For the text-containing cell, return its midpoint in [x, y] coordinate format. 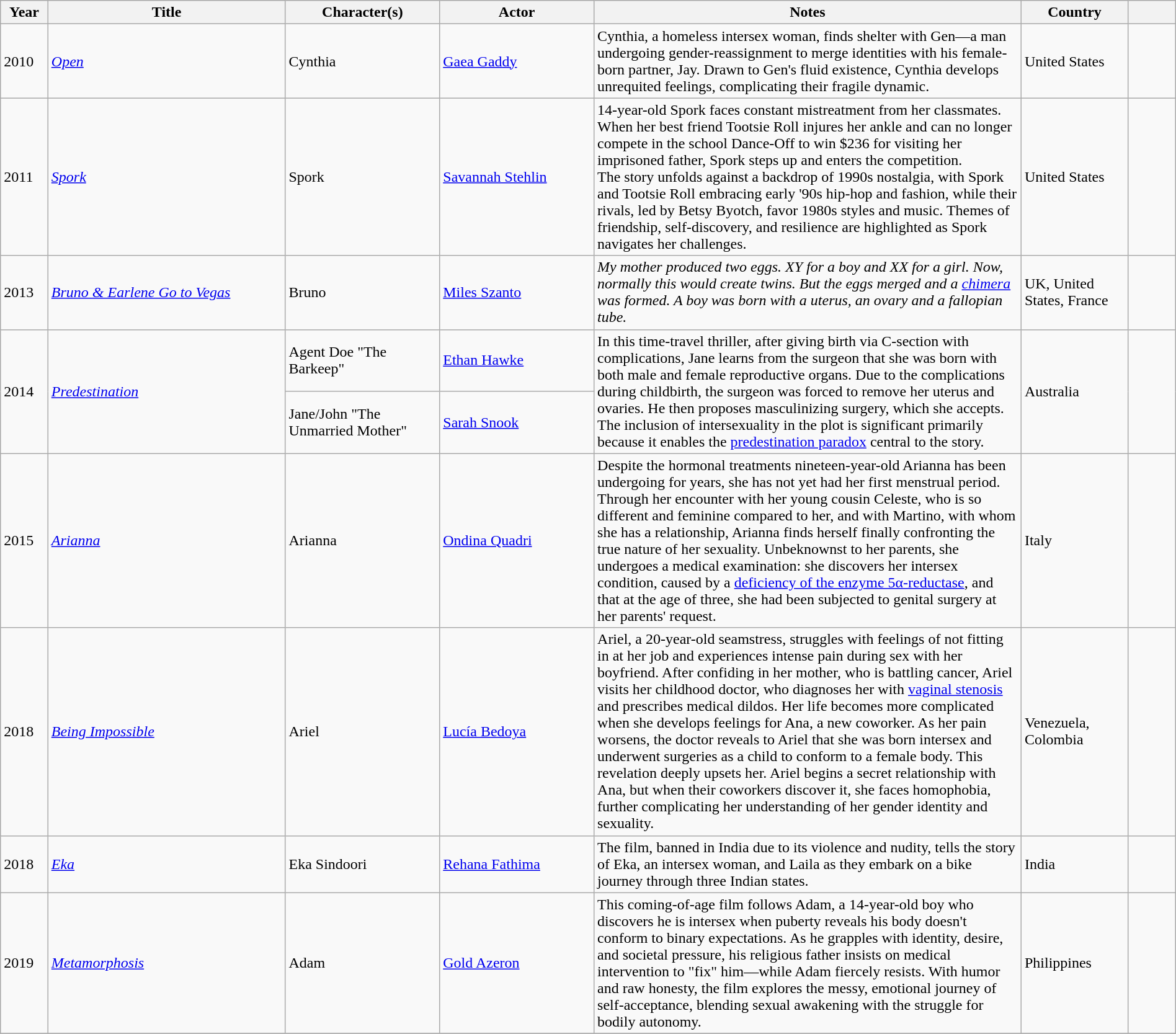
Character(s) [362, 12]
UK, United States, France [1074, 293]
Actor [517, 12]
Venezuela, Colombia [1074, 732]
Gold Azeron [517, 963]
Cynthia [362, 61]
2013 [25, 293]
Metamorphosis [166, 963]
Eka [166, 864]
Eka Sindoori [362, 864]
Predestination [166, 391]
Savannah Stehlin [517, 177]
Notes [808, 12]
2011 [25, 177]
Miles Szanto [517, 293]
Lucía Bedoya [517, 732]
Title [166, 12]
Year [25, 12]
2014 [25, 391]
Being Impossible [166, 732]
Italy [1074, 541]
Gaea Gaddy [517, 61]
Ondina Quadri [517, 541]
Philippines [1074, 963]
Rehana Fathima [517, 864]
Agent Doe "The Barkeep" [362, 360]
Jane/John "The Unmarried Mother" [362, 422]
2019 [25, 963]
Bruno & Earlene Go to Vegas [166, 293]
Australia [1074, 391]
Sarah Snook [517, 422]
Ethan Hawke [517, 360]
2015 [25, 541]
2010 [25, 61]
Open [166, 61]
Ariel [362, 732]
Bruno [362, 293]
India [1074, 864]
Adam [362, 963]
Country [1074, 12]
